Provide the (X, Y) coordinate of the cell's center where the given text is located.  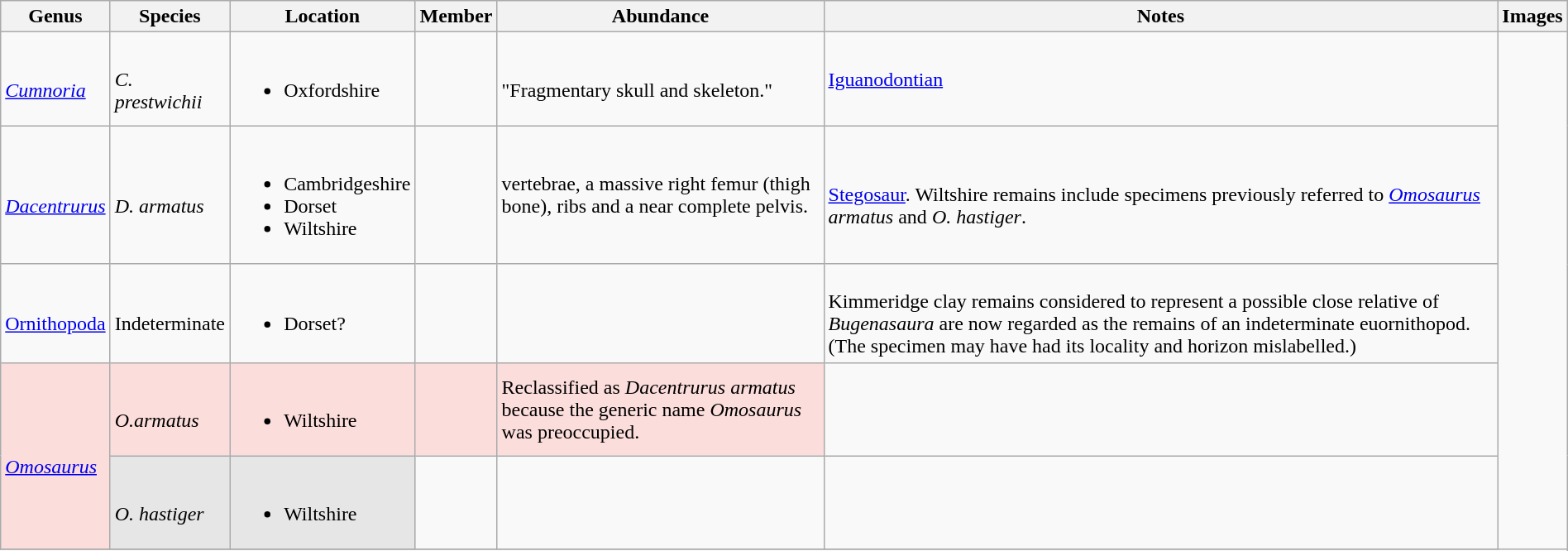
Iguanodontian (1161, 79)
Cumnoria (55, 79)
Genus (55, 17)
Oxfordshire (323, 79)
Dorset? (323, 313)
Notes (1161, 17)
C. prestwichii (170, 79)
Omosaurus (55, 456)
Ornithopoda (55, 313)
Dacentrurus (55, 195)
Reclassified as Dacentrurus armatus because the generic name Omosaurus was preoccupied. (660, 409)
Species (170, 17)
"Fragmentary skull and skeleton." (660, 79)
Images (1532, 17)
Stegosaur. Wiltshire remains include specimens previously referred to Omosaurus armatus and O. hastiger. (1161, 195)
O. hastiger (170, 503)
D. armatus (170, 195)
Member (457, 17)
Location (323, 17)
vertebrae, a massive right femur (thigh bone), ribs and a near complete pelvis. (660, 195)
Indeterminate (170, 313)
Abundance (660, 17)
CambridgeshireDorsetWiltshire (323, 195)
O.armatus (170, 409)
